Provide the [X, Y] coordinate of the cell's center where the given text is located.  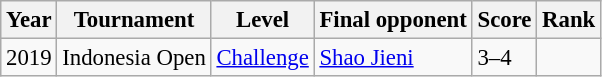
Challenge [262, 58]
Year [29, 20]
Level [262, 20]
Shao Jieni [393, 58]
Final opponent [393, 20]
Tournament [134, 20]
Score [504, 20]
3–4 [504, 58]
2019 [29, 58]
Indonesia Open [134, 58]
Rank [569, 20]
